Return the [x, y] coordinate for the center point of the cell that contains the specified text.  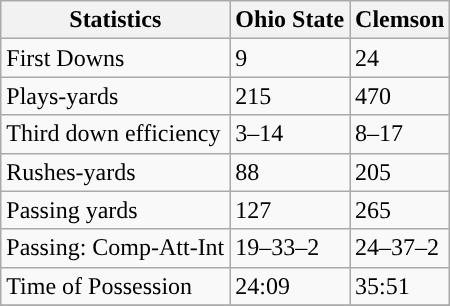
Plays-yards [116, 96]
35:51 [400, 286]
Third down efficiency [116, 134]
24–37–2 [400, 248]
127 [290, 210]
First Downs [116, 58]
9 [290, 58]
Rushes-yards [116, 172]
8–17 [400, 134]
24:09 [290, 286]
3–14 [290, 134]
265 [400, 210]
215 [290, 96]
205 [400, 172]
Clemson [400, 20]
Time of Possession [116, 286]
Passing: Comp-Att-Int [116, 248]
470 [400, 96]
Ohio State [290, 20]
19–33–2 [290, 248]
Passing yards [116, 210]
Statistics [116, 20]
24 [400, 58]
88 [290, 172]
